Output the [X, Y] coordinate of the center of the cell containing the given text.  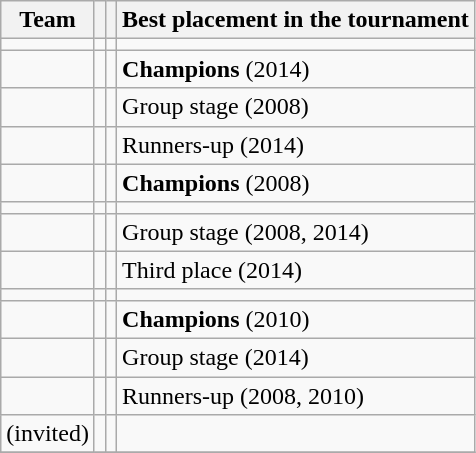
(invited) [48, 434]
Champions (2010) [296, 319]
Champions (2014) [296, 69]
Runners-up (2008, 2010) [296, 395]
Champions (2008) [296, 183]
Group stage (2014) [296, 357]
Group stage (2008) [296, 107]
Group stage (2008, 2014) [296, 232]
Third place (2014) [296, 270]
Best placement in the tournament [296, 20]
Runners-up (2014) [296, 145]
Team [48, 20]
